Locate the cell with the specified text and output its (x, y) center coordinate. 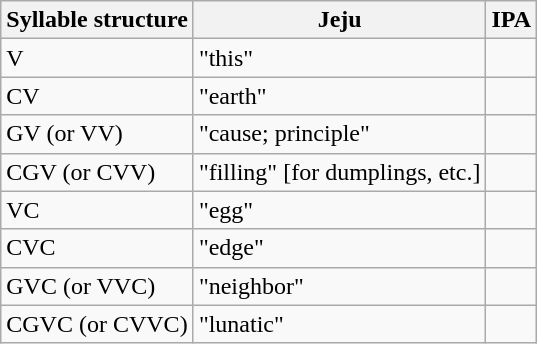
VC (98, 210)
"this" (340, 58)
"earth" (340, 96)
"cause; principle" (340, 134)
CV (98, 96)
Syllable structure (98, 20)
"edge" (340, 248)
"filling" [for dumplings, etc.] (340, 172)
CGV (or CVV) (98, 172)
CVC (98, 248)
IPA (512, 20)
"neighbor" (340, 286)
V (98, 58)
Jeju (340, 20)
GV (or VV) (98, 134)
GVC (or VVC) (98, 286)
"lunatic" (340, 324)
CGVC (or CVVC) (98, 324)
"egg" (340, 210)
